Locate the cell with the specified text and output its (X, Y) center coordinate. 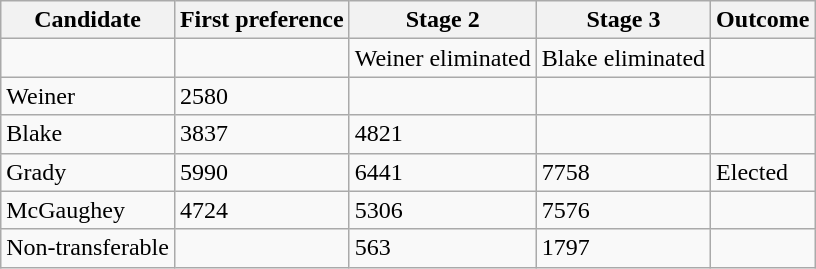
Blake eliminated (623, 58)
McGaughey (88, 210)
4724 (262, 210)
Non-transferable (88, 248)
Outcome (763, 20)
Weiner (88, 96)
Elected (763, 172)
1797 (623, 248)
Grady (88, 172)
7758 (623, 172)
7576 (623, 210)
Blake (88, 134)
5306 (442, 210)
3837 (262, 134)
Stage 3 (623, 20)
First preference (262, 20)
Candidate (88, 20)
563 (442, 248)
5990 (262, 172)
Weiner eliminated (442, 58)
4821 (442, 134)
Stage 2 (442, 20)
2580 (262, 96)
6441 (442, 172)
